Find where the given text appears and provide that cell's center as (x, y) coordinate. 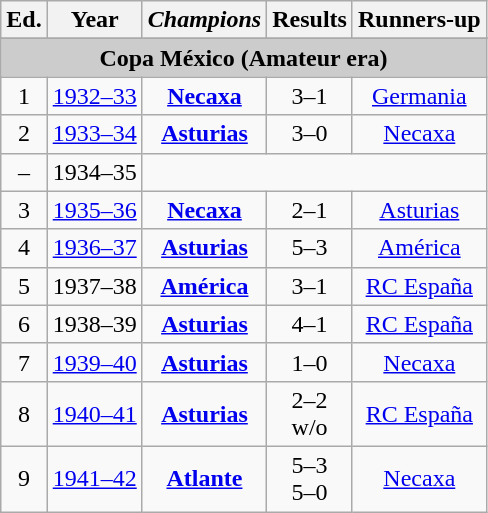
3 (24, 210)
3–0 (310, 134)
1935–36 (94, 210)
8 (24, 414)
Copa México (Amateur era) (244, 58)
9 (24, 478)
4 (24, 248)
2–1 (310, 210)
5 (24, 286)
Germania (419, 96)
5–3 (310, 248)
1940–41 (94, 414)
6 (24, 324)
1 (24, 96)
1933–34 (94, 134)
Runners-up (419, 20)
– (24, 172)
2 (24, 134)
1936–37 (94, 248)
7 (24, 362)
1937–38 (94, 286)
1934–35 (94, 172)
1932–33 (94, 96)
Ed. (24, 20)
Results (310, 20)
Year (94, 20)
2–2w/o (310, 414)
1–0 (310, 362)
4–1 (310, 324)
Champions (204, 20)
1939–40 (94, 362)
5–35–0 (310, 478)
1938–39 (94, 324)
1941–42 (94, 478)
Atlante (204, 478)
